For the text-containing cell, return its midpoint in (x, y) coordinate format. 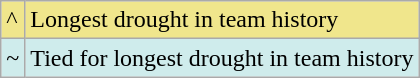
^ (13, 20)
~ (13, 58)
Longest drought in team history (222, 20)
Tied for longest drought in team history (222, 58)
